Find where the given text appears and provide that cell's center as [X, Y] coordinate. 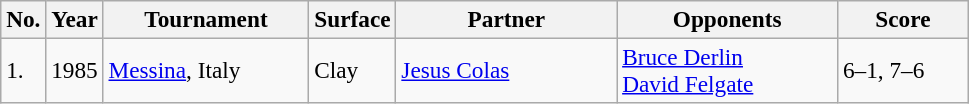
Year [74, 19]
Tournament [206, 19]
Partner [506, 19]
No. [24, 19]
Clay [352, 70]
Bruce Derlin David Felgate [728, 70]
Opponents [728, 19]
Surface [352, 19]
Messina, Italy [206, 70]
6–1, 7–6 [904, 70]
1. [24, 70]
1985 [74, 70]
Score [904, 19]
Jesus Colas [506, 70]
